Pinpoint the cell where the given text exists, returning its (x, y) midpoint coordinate. 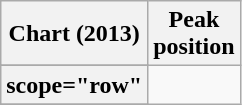
Peakposition (194, 34)
scope="row" (74, 85)
Chart (2013) (74, 34)
